Detect which cell encompasses the target text, then output its [X, Y] center coordinate. 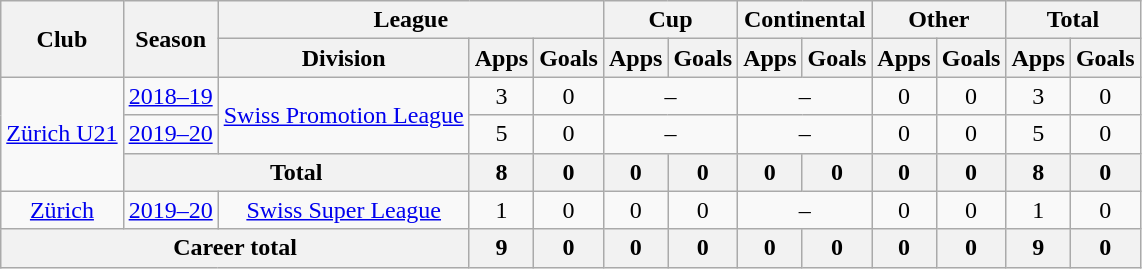
Swiss Super League [344, 210]
Swiss Promotion League [344, 115]
Club [62, 39]
Season [170, 39]
Zürich U21 [62, 134]
Cup [670, 20]
2018–19 [170, 96]
Continental [805, 20]
League [410, 20]
Zürich [62, 210]
Other [939, 20]
Career total [235, 248]
Division [344, 58]
